Output the (X, Y) coordinate of the center of the cell containing the given text.  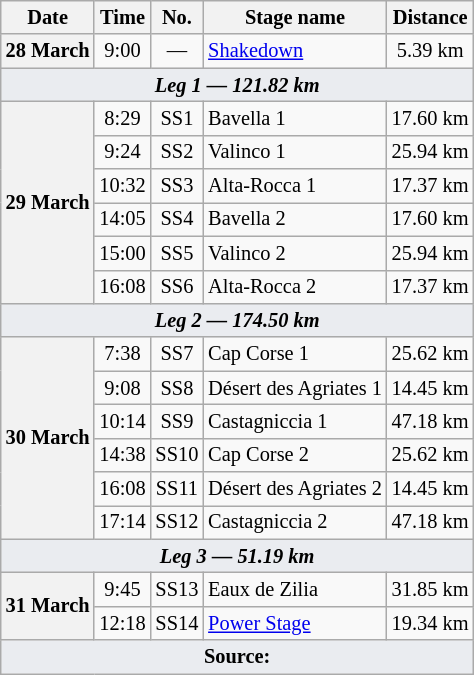
14:38 (122, 455)
19.34 km (430, 623)
SS4 (178, 219)
9:08 (122, 388)
SS7 (178, 354)
Shakedown (295, 51)
10:14 (122, 421)
Alta-Rocca 1 (295, 186)
SS14 (178, 623)
Distance (430, 17)
Valinco 1 (295, 152)
17:14 (122, 522)
8:29 (122, 118)
Date (48, 17)
SS3 (178, 186)
Castagniccia 1 (295, 421)
9:00 (122, 51)
9:45 (122, 589)
Castagniccia 2 (295, 522)
Alta-Rocca 2 (295, 287)
SS10 (178, 455)
5.39 km (430, 51)
— (178, 51)
Bavella 2 (295, 219)
SS12 (178, 522)
Leg 2 — 174.50 km (238, 320)
SS2 (178, 152)
SS1 (178, 118)
31 March (48, 606)
12:18 (122, 623)
9:24 (122, 152)
Désert des Agriates 1 (295, 388)
SS5 (178, 253)
SS8 (178, 388)
7:38 (122, 354)
Eaux de Zilia (295, 589)
SS9 (178, 421)
Leg 3 — 51.19 km (238, 556)
Source: (238, 657)
30 March (48, 438)
Leg 1 — 121.82 km (238, 85)
10:32 (122, 186)
Désert des Agriates 2 (295, 489)
Bavella 1 (295, 118)
Cap Corse 1 (295, 354)
29 March (48, 202)
Stage name (295, 17)
28 March (48, 51)
Power Stage (295, 623)
SS13 (178, 589)
15:00 (122, 253)
14:05 (122, 219)
Cap Corse 2 (295, 455)
Valinco 2 (295, 253)
Time (122, 17)
31.85 km (430, 589)
No. (178, 17)
SS11 (178, 489)
SS6 (178, 287)
